Find where the given text appears and provide that cell's center as (X, Y) coordinate. 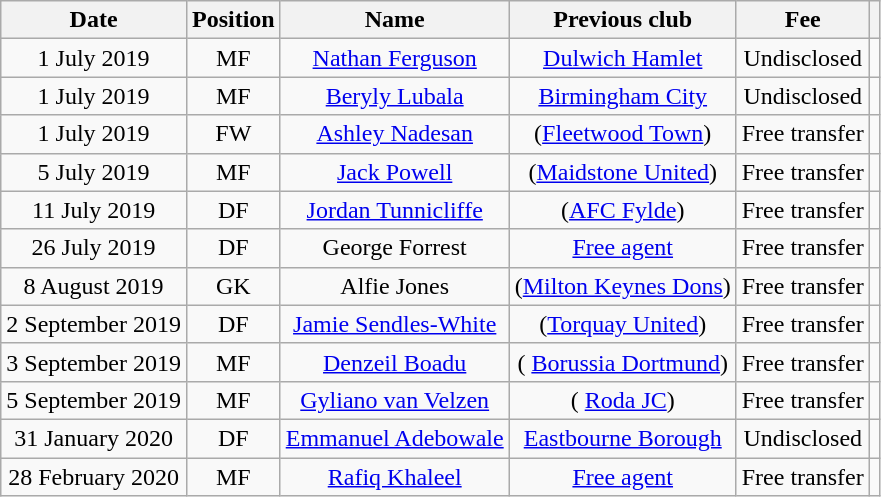
3 September 2019 (94, 362)
Emmanuel Adebowale (394, 438)
FW (233, 134)
(Milton Keynes Dons) (622, 286)
Fee (802, 20)
(Fleetwood Town) (622, 134)
5 September 2019 (94, 400)
Jordan Tunnicliffe (394, 210)
2 September 2019 (94, 324)
( Borussia Dortmund) (622, 362)
Birmingham City (622, 96)
Dulwich Hamlet (622, 58)
Rafiq Khaleel (394, 477)
Position (233, 20)
Name (394, 20)
11 July 2019 (94, 210)
31 January 2020 (94, 438)
(Maidstone United) (622, 172)
Alfie Jones (394, 286)
Previous club (622, 20)
Date (94, 20)
GK (233, 286)
Jack Powell (394, 172)
Ashley Nadesan (394, 134)
Jamie Sendles-White (394, 324)
Denzeil Boadu (394, 362)
Eastbourne Borough (622, 438)
(Torquay United) (622, 324)
( Roda JC) (622, 400)
5 July 2019 (94, 172)
Gyliano van Velzen (394, 400)
26 July 2019 (94, 248)
(AFC Fylde) (622, 210)
George Forrest (394, 248)
28 February 2020 (94, 477)
8 August 2019 (94, 286)
Nathan Ferguson (394, 58)
Beryly Lubala (394, 96)
